Search for the cell housing the specified text and yield its [x, y] center coordinate. 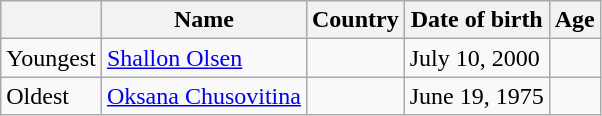
Date of birth [476, 20]
Oksana Chusovitina [204, 96]
Age [574, 20]
Country [355, 20]
June 19, 1975 [476, 96]
Shallon Olsen [204, 58]
Name [204, 20]
July 10, 2000 [476, 58]
Youngest [52, 58]
Oldest [52, 96]
